Locate the cell with the specified text and output its [x, y] center coordinate. 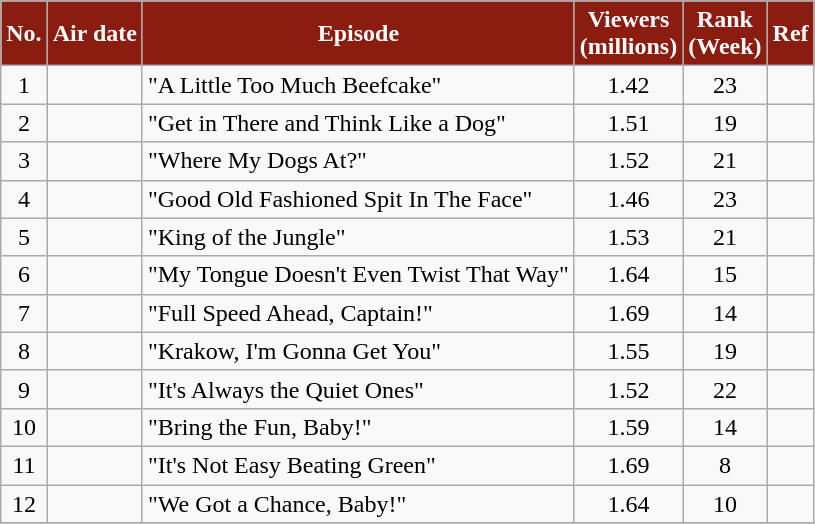
"Where My Dogs At?" [358, 161]
"It's Always the Quiet Ones" [358, 389]
Ref [790, 34]
2 [24, 123]
1.46 [628, 199]
9 [24, 389]
22 [725, 389]
"Krakow, I'm Gonna Get You" [358, 351]
3 [24, 161]
1.42 [628, 85]
1.59 [628, 427]
Viewers(millions) [628, 34]
"King of the Jungle" [358, 237]
6 [24, 275]
"Get in There and Think Like a Dog" [358, 123]
"It's Not Easy Beating Green" [358, 465]
5 [24, 237]
"Full Speed Ahead, Captain!" [358, 313]
No. [24, 34]
1.51 [628, 123]
"A Little Too Much Beefcake" [358, 85]
Rank(Week) [725, 34]
"We Got a Chance, Baby!" [358, 503]
1.53 [628, 237]
1 [24, 85]
Air date [94, 34]
1.55 [628, 351]
15 [725, 275]
"Bring the Fun, Baby!" [358, 427]
"Good Old Fashioned Spit In The Face" [358, 199]
"My Tongue Doesn't Even Twist That Way" [358, 275]
12 [24, 503]
11 [24, 465]
Episode [358, 34]
7 [24, 313]
4 [24, 199]
